Detect which cell encompasses the target text, then output its [X, Y] center coordinate. 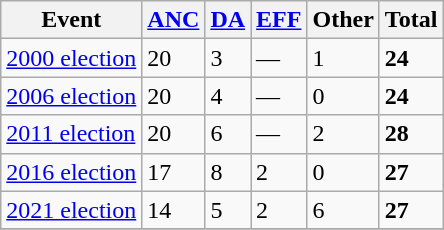
Total [411, 20]
2021 election [72, 210]
ANC [174, 20]
3 [228, 58]
2006 election [72, 96]
2000 election [72, 58]
EFF [279, 20]
Other [343, 20]
2016 election [72, 172]
17 [174, 172]
1 [343, 58]
Event [72, 20]
DA [228, 20]
28 [411, 134]
4 [228, 96]
14 [174, 210]
8 [228, 172]
2011 election [72, 134]
5 [228, 210]
